Detect which cell encompasses the target text, then output its (X, Y) center coordinate. 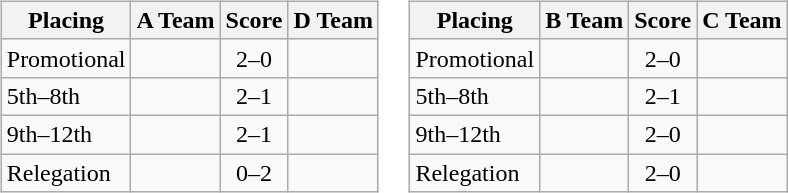
D Team (333, 20)
A Team (176, 20)
0–2 (254, 173)
B Team (584, 20)
C Team (742, 20)
